For the text-containing cell, return its midpoint in [X, Y] coordinate format. 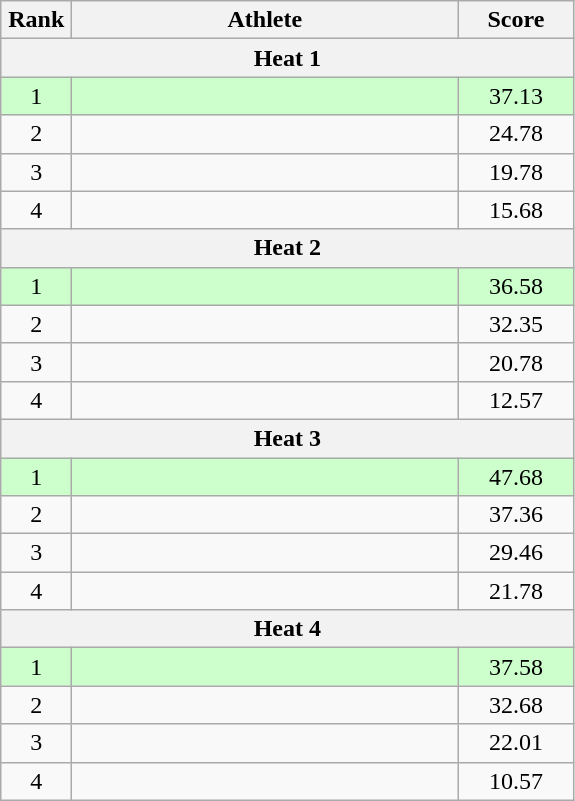
12.57 [516, 400]
24.78 [516, 134]
Rank [36, 20]
Heat 2 [288, 248]
10.57 [516, 781]
20.78 [516, 362]
19.78 [516, 172]
Score [516, 20]
32.68 [516, 705]
21.78 [516, 591]
37.58 [516, 667]
Heat 4 [288, 629]
22.01 [516, 743]
32.35 [516, 324]
15.68 [516, 210]
Heat 3 [288, 438]
36.58 [516, 286]
29.46 [516, 553]
37.13 [516, 96]
Athlete [265, 20]
Heat 1 [288, 58]
37.36 [516, 515]
47.68 [516, 477]
